For the text-containing cell, return its midpoint in [x, y] coordinate format. 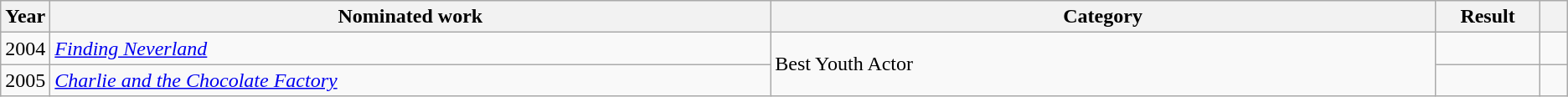
Nominated work [410, 17]
Category [1103, 17]
2004 [25, 48]
Finding Neverland [410, 48]
Best Youth Actor [1103, 64]
Result [1488, 17]
2005 [25, 80]
Year [25, 17]
Charlie and the Chocolate Factory [410, 80]
